Return [X, Y] of the center of cell containing provided text 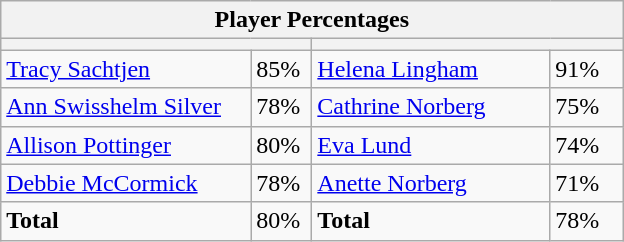
Cathrine Norberg [431, 107]
71% [586, 183]
Ann Swisshelm Silver [126, 107]
Allison Pottinger [126, 145]
91% [586, 69]
Debbie McCormick [126, 183]
75% [586, 107]
85% [282, 69]
Player Percentages [312, 20]
Helena Lingham [431, 69]
Eva Lund [431, 145]
74% [586, 145]
Tracy Sachtjen [126, 69]
Anette Norberg [431, 183]
